Output the (x, y) coordinate of the center of the cell containing the given text.  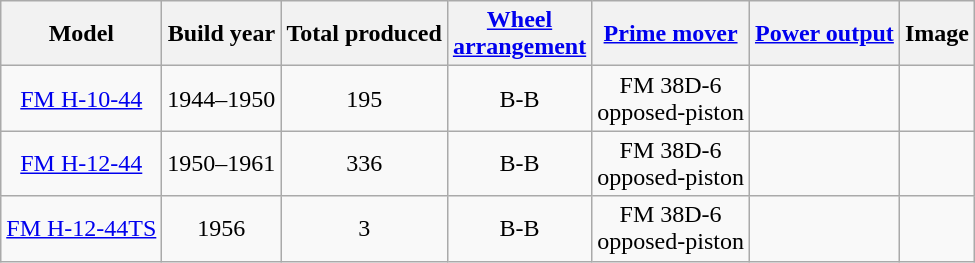
FM H-12-44TS (82, 228)
Power output (824, 34)
1944–1950 (222, 98)
336 (364, 164)
Total produced (364, 34)
FM H-10-44 (82, 98)
Wheelarrangement (519, 34)
1956 (222, 228)
Prime mover (671, 34)
Image (936, 34)
3 (364, 228)
Model (82, 34)
1950–1961 (222, 164)
FM H-12-44 (82, 164)
195 (364, 98)
Build year (222, 34)
